Find where the given text appears and provide that cell's center as [x, y] coordinate. 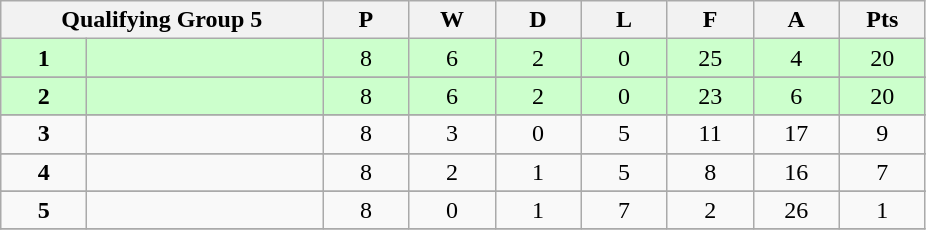
Qualifying Group 5 [162, 20]
F [710, 20]
11 [710, 134]
P [366, 20]
D [538, 20]
L [624, 20]
Pts [882, 20]
23 [710, 96]
17 [796, 134]
26 [796, 210]
16 [796, 172]
A [796, 20]
9 [882, 134]
W [452, 20]
25 [710, 58]
